Determine the [x, y] coordinate at the center of the cell enclosing the given text.  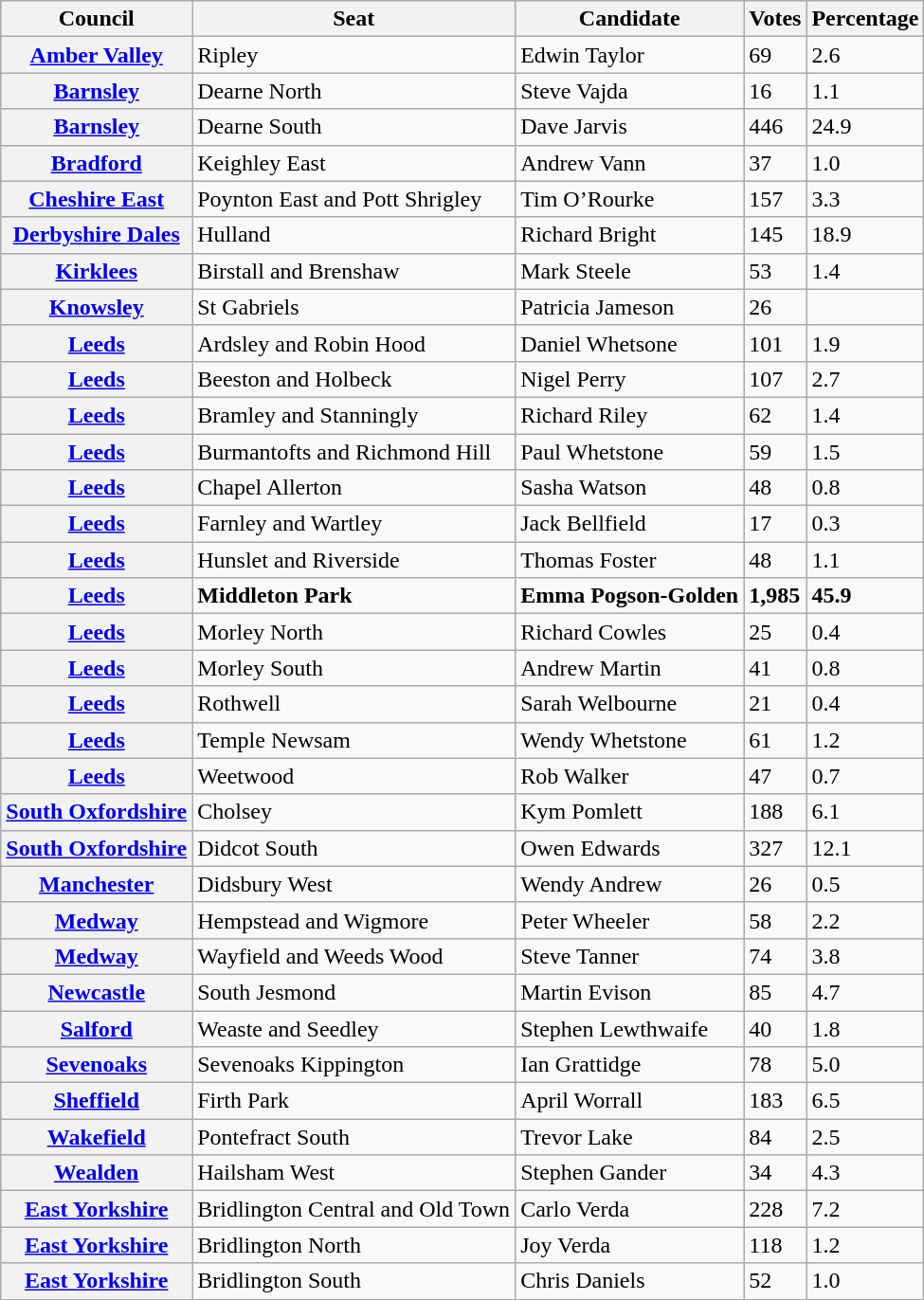
Bridlington Central and Old Town [354, 1209]
Ian Grattidge [629, 1065]
Bridlington North [354, 1245]
2.6 [865, 55]
Jack Bellfield [629, 524]
Thomas Foster [629, 560]
Wayfield and Weeds Wood [354, 956]
Richard Cowles [629, 632]
Wakefield [97, 1137]
Temple Newsam [354, 740]
Knowsley [97, 307]
Joy Verda [629, 1245]
Sheffield [97, 1101]
Wealden [97, 1173]
Wendy Andrew [629, 884]
Hailsham West [354, 1173]
37 [775, 163]
Dearne North [354, 91]
47 [775, 776]
0.5 [865, 884]
84 [775, 1137]
Cholsey [354, 812]
Emma Pogson-Golden [629, 596]
Peter Wheeler [629, 920]
Sevenoaks [97, 1065]
228 [775, 1209]
327 [775, 848]
17 [775, 524]
Owen Edwards [629, 848]
4.3 [865, 1173]
Sarah Welbourne [629, 704]
145 [775, 235]
Candidate [629, 19]
Newcastle [97, 992]
Beeston and Holbeck [354, 379]
Patricia Jameson [629, 307]
85 [775, 992]
446 [775, 127]
Stephen Gander [629, 1173]
Seat [354, 19]
1.5 [865, 452]
April Worrall [629, 1101]
1,985 [775, 596]
Rothwell [354, 704]
Pontefract South [354, 1137]
Derbyshire Dales [97, 235]
61 [775, 740]
107 [775, 379]
St Gabriels [354, 307]
1.9 [865, 343]
Richard Bright [629, 235]
Hempstead and Wigmore [354, 920]
Votes [775, 19]
Didsbury West [354, 884]
Hunslet and Riverside [354, 560]
Bradford [97, 163]
Ripley [354, 55]
69 [775, 55]
6.1 [865, 812]
Burmantofts and Richmond Hill [354, 452]
12.1 [865, 848]
45.9 [865, 596]
Steve Vajda [629, 91]
24.9 [865, 127]
Ardsley and Robin Hood [354, 343]
Cheshire East [97, 199]
Firth Park [354, 1101]
188 [775, 812]
Bramley and Stanningly [354, 415]
Andrew Vann [629, 163]
Martin Evison [629, 992]
Sevenoaks Kippington [354, 1065]
0.7 [865, 776]
Rob Walker [629, 776]
1.8 [865, 1028]
Edwin Taylor [629, 55]
Trevor Lake [629, 1137]
Morley South [354, 668]
40 [775, 1028]
Dave Jarvis [629, 127]
Kirklees [97, 271]
6.5 [865, 1101]
34 [775, 1173]
118 [775, 1245]
41 [775, 668]
25 [775, 632]
Keighley East [354, 163]
Stephen Lewthwaife [629, 1028]
Dearne South [354, 127]
16 [775, 91]
Middleton Park [354, 596]
Richard Riley [629, 415]
7.2 [865, 1209]
Sasha Watson [629, 488]
2.2 [865, 920]
Percentage [865, 19]
18.9 [865, 235]
52 [775, 1281]
Birstall and Brenshaw [354, 271]
Andrew Martin [629, 668]
Mark Steele [629, 271]
Steve Tanner [629, 956]
Nigel Perry [629, 379]
Weaste and Seedley [354, 1028]
Chapel Allerton [354, 488]
4.7 [865, 992]
Kym Pomlett [629, 812]
Tim O’Rourke [629, 199]
0.3 [865, 524]
Hulland [354, 235]
Paul Whetstone [629, 452]
5.0 [865, 1065]
Amber Valley [97, 55]
21 [775, 704]
78 [775, 1065]
183 [775, 1101]
53 [775, 271]
2.7 [865, 379]
3.8 [865, 956]
Chris Daniels [629, 1281]
Carlo Verda [629, 1209]
Farnley and Wartley [354, 524]
Weetwood [354, 776]
3.3 [865, 199]
Poynton East and Pott Shrigley [354, 199]
58 [775, 920]
157 [775, 199]
62 [775, 415]
2.5 [865, 1137]
South Jesmond [354, 992]
Didcot South [354, 848]
59 [775, 452]
Wendy Whetstone [629, 740]
Manchester [97, 884]
Morley North [354, 632]
74 [775, 956]
Council [97, 19]
Bridlington South [354, 1281]
101 [775, 343]
Daniel Whetsone [629, 343]
Salford [97, 1028]
